Search for the cell housing the specified text and yield its [x, y] center coordinate. 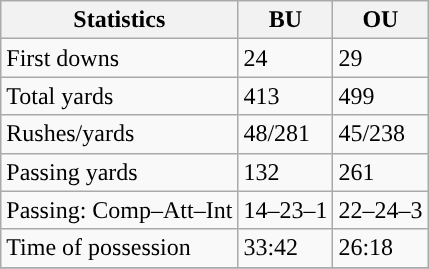
Statistics [120, 20]
132 [286, 172]
Passing yards [120, 172]
Total yards [120, 96]
First downs [120, 58]
499 [380, 96]
26:18 [380, 248]
29 [380, 58]
Time of possession [120, 248]
24 [286, 58]
Rushes/yards [120, 134]
48/281 [286, 134]
OU [380, 20]
Passing: Comp–Att–Int [120, 210]
261 [380, 172]
22–24–3 [380, 210]
BU [286, 20]
45/238 [380, 134]
33:42 [286, 248]
413 [286, 96]
14–23–1 [286, 210]
